Capture the cell that displays the provided text and extract its (x, y) central coordinate. 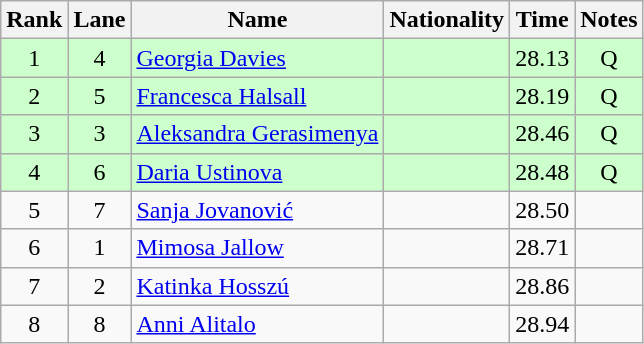
Sanja Jovanović (258, 210)
28.71 (542, 248)
Notes (609, 20)
Mimosa Jallow (258, 248)
28.50 (542, 210)
Katinka Hosszú (258, 286)
28.13 (542, 58)
Aleksandra Gerasimenya (258, 134)
28.46 (542, 134)
Daria Ustinova (258, 172)
Francesca Halsall (258, 96)
28.86 (542, 286)
28.19 (542, 96)
28.94 (542, 324)
Name (258, 20)
Time (542, 20)
Anni Alitalo (258, 324)
Georgia Davies (258, 58)
Lane (100, 20)
Rank (34, 20)
28.48 (542, 172)
Nationality (447, 20)
